Capture the cell that displays the provided text and extract its [X, Y] central coordinate. 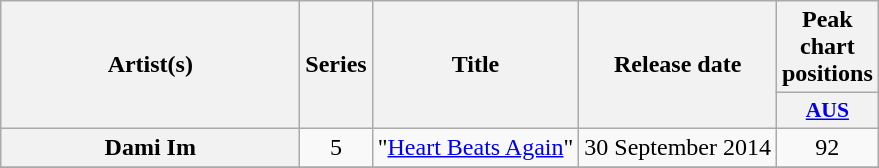
Dami Im [150, 147]
30 September 2014 [678, 147]
Series [336, 65]
Artist(s) [150, 65]
AUS [827, 111]
Release date [678, 65]
5 [336, 147]
Title [476, 65]
Peak chart positions [827, 47]
92 [827, 147]
"Heart Beats Again" [476, 147]
